Extract the [x, y] coordinate from the center of the cell holding the provided text.  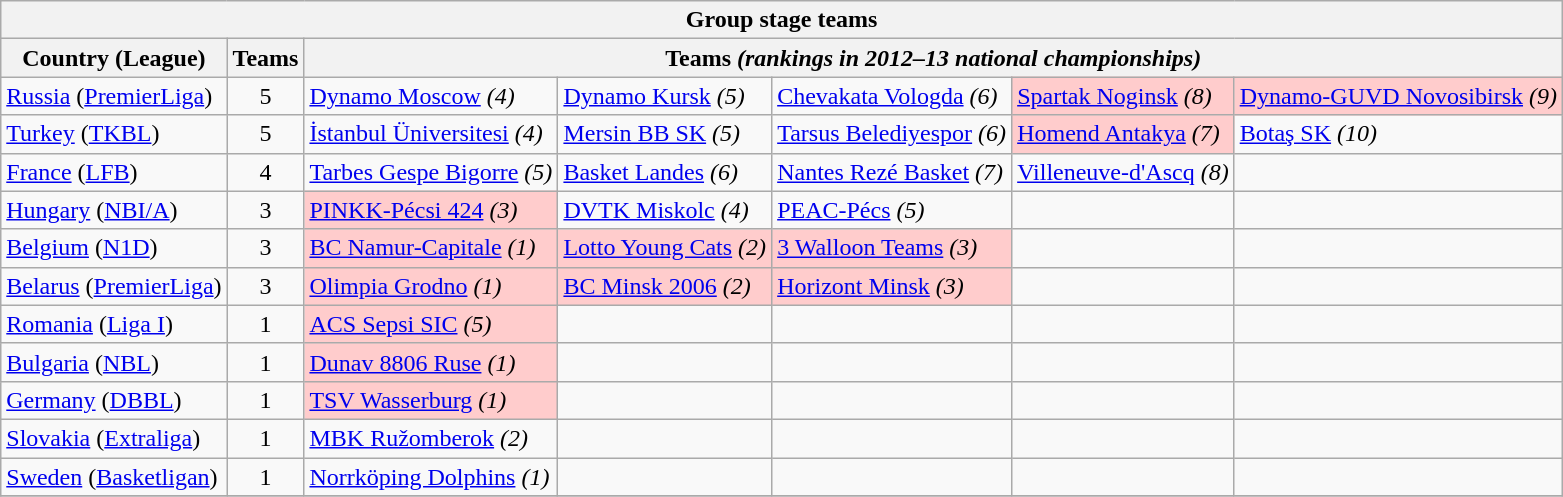
Hungary (NBI/A) [114, 210]
TSV Wasserburg (1) [431, 400]
Germany (DBBL) [114, 400]
Botaş SK (10) [1398, 134]
Sweden (Basketligan) [114, 477]
PINKK-Pécsi 424 (3) [431, 210]
Bulgaria (NBL) [114, 362]
Basket Landes (6) [665, 172]
BC Minsk 2006 (2) [665, 286]
MBK Ružomberok (2) [431, 438]
Spartak Noginsk (8) [1124, 96]
Chevakata Vologda (6) [892, 96]
Russia (PremierLiga) [114, 96]
Tarbes Gespe Bigorre (5) [431, 172]
Group stage teams [782, 20]
Lotto Young Cats (2) [665, 248]
France (LFB) [114, 172]
Mersin BB SK (5) [665, 134]
Olimpia Grodno (1) [431, 286]
Teams [266, 58]
Slovakia (Extraliga) [114, 438]
Villeneuve-d'Ascq (8) [1124, 172]
Dunav 8806 Ruse (1) [431, 362]
3 Walloon Teams (3) [892, 248]
Dynamo-GUVD Novosibirsk (9) [1398, 96]
Dynamo Moscow (4) [431, 96]
Romania (Liga I) [114, 324]
4 [266, 172]
Horizont Minsk (3) [892, 286]
Nantes Rezé Basket (7) [892, 172]
BC Namur-Capitale (1) [431, 248]
PEAC-Pécs (5) [892, 210]
Norrköping Dolphins (1) [431, 477]
Homend Antakya (7) [1124, 134]
Dynamo Kursk (5) [665, 96]
Teams (rankings in 2012–13 national championships) [934, 58]
Country (League) [114, 58]
Turkey (TKBL) [114, 134]
Tarsus Belediyespor (6) [892, 134]
Belgium (N1D) [114, 248]
DVTK Miskolc (4) [665, 210]
İstanbul Üniversitesi (4) [431, 134]
ACS Sepsi SIC (5) [431, 324]
Belarus (PremierLiga) [114, 286]
